Determine the (X, Y) coordinate at the center of the cell enclosing the given text.  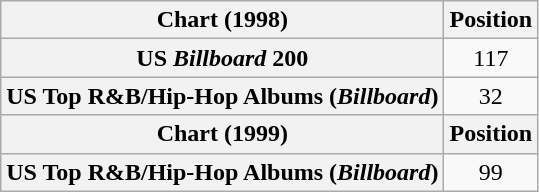
Chart (1999) (222, 134)
US Billboard 200 (222, 58)
99 (491, 172)
Chart (1998) (222, 20)
32 (491, 96)
117 (491, 58)
